Determine the (x, y) coordinate at the center of the cell enclosing the given text.  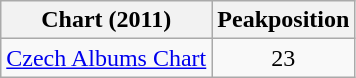
Peakposition (284, 20)
Chart (2011) (106, 20)
23 (284, 58)
Czech Albums Chart (106, 58)
